Find where the given text appears and provide that cell's center as [x, y] coordinate. 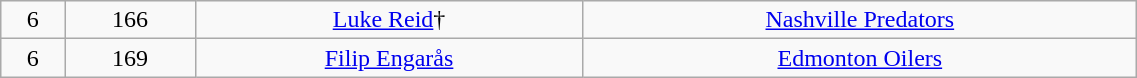
166 [130, 20]
Edmonton Oilers [860, 58]
Nashville Predators [860, 20]
Filip Engarås [389, 58]
169 [130, 58]
Luke Reid† [389, 20]
